From the cell containing the given text, extract its center point as [x, y] coordinate. 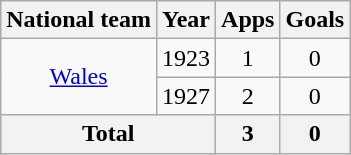
Year [186, 20]
Wales [79, 77]
Goals [315, 20]
1 [248, 58]
Apps [248, 20]
2 [248, 96]
Total [108, 134]
1927 [186, 96]
National team [79, 20]
3 [248, 134]
1923 [186, 58]
